Detect which cell encompasses the target text, then output its (X, Y) center coordinate. 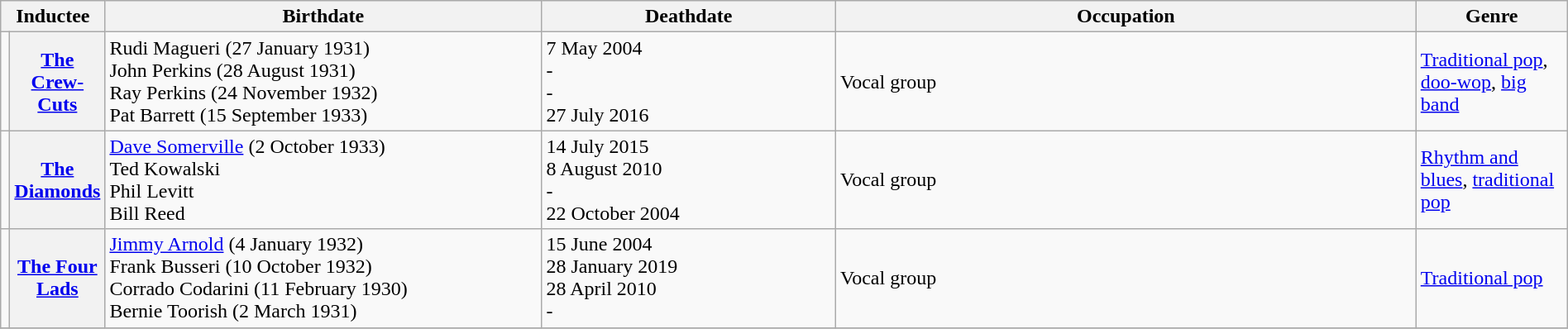
Deathdate (688, 17)
Dave Somerville (2 October 1933) Ted Kowalski Phil Levitt Bill Reed (323, 180)
Rhythm and blues, traditional pop (1492, 180)
Genre (1492, 17)
7 May 2004 - - 27 July 2016 (688, 81)
The Four Lads (58, 278)
Birthdate (323, 17)
15 June 2004 28 January 2019 28 April 2010 - (688, 278)
Inductee (53, 17)
The Diamonds (58, 180)
Traditional pop (1492, 278)
Rudi Magueri (27 January 1931) John Perkins (28 August 1931) Ray Perkins (24 November 1932) Pat Barrett (15 September 1933) (323, 81)
The Crew-Cuts (58, 81)
Occupation (1126, 17)
Traditional pop, doo-wop, big band (1492, 81)
Jimmy Arnold (4 January 1932) Frank Busseri (10 October 1932) Corrado Codarini (11 February 1930) Bernie Toorish (2 March 1931) (323, 278)
14 July 2015 8 August 2010 - 22 October 2004 (688, 180)
